Scan for the cell matching the given text and deliver its [X, Y] coordinate at center. 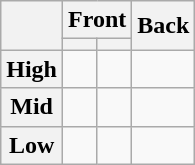
Low [32, 145]
Front [98, 20]
High [32, 69]
Back [164, 26]
Mid [32, 107]
